Capture the cell that displays the provided text and extract its [x, y] central coordinate. 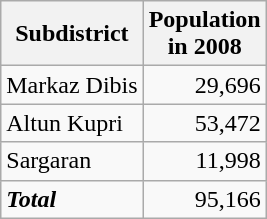
Markaz Dibis [72, 85]
Altun Kupri [72, 123]
29,696 [204, 85]
11,998 [204, 161]
95,166 [204, 199]
Total [72, 199]
Sargaran [72, 161]
53,472 [204, 123]
Subdistrict [72, 34]
Population in 2008 [204, 34]
